Locate the cell with the specified text and output its (x, y) center coordinate. 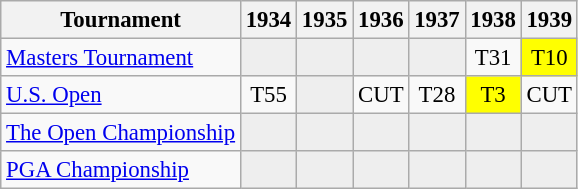
1937 (437, 20)
1939 (549, 20)
1934 (268, 20)
T3 (493, 95)
PGA Championship (121, 170)
T31 (493, 58)
1936 (381, 20)
U.S. Open (121, 95)
T55 (268, 95)
1935 (325, 20)
Tournament (121, 20)
The Open Championship (121, 133)
Masters Tournament (121, 58)
1938 (493, 20)
T28 (437, 95)
T10 (549, 58)
